Find where the given text appears and provide that cell's center as [x, y] coordinate. 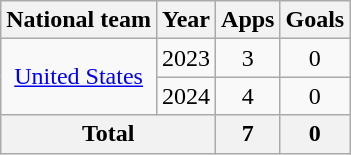
3 [248, 58]
Goals [315, 20]
United States [79, 77]
Year [186, 20]
2024 [186, 96]
Apps [248, 20]
Total [108, 134]
7 [248, 134]
National team [79, 20]
4 [248, 96]
2023 [186, 58]
